Provide the (X, Y) coordinate of the cell's center where the given text is located.  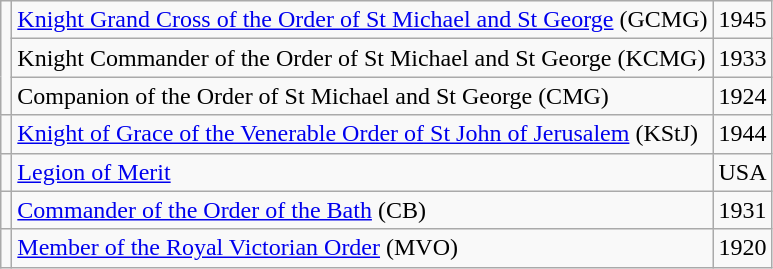
Knight Commander of the Order of St Michael and St George (KCMG) (362, 58)
1920 (742, 248)
1931 (742, 210)
1944 (742, 134)
1924 (742, 96)
1933 (742, 58)
1945 (742, 20)
Commander of the Order of the Bath (CB) (362, 210)
USA (742, 172)
Companion of the Order of St Michael and St George (CMG) (362, 96)
Member of the Royal Victorian Order (MVO) (362, 248)
Knight of Grace of the Venerable Order of St John of Jerusalem (KStJ) (362, 134)
Knight Grand Cross of the Order of St Michael and St George (GCMG) (362, 20)
Legion of Merit (362, 172)
